Capture the cell that displays the provided text and extract its (x, y) central coordinate. 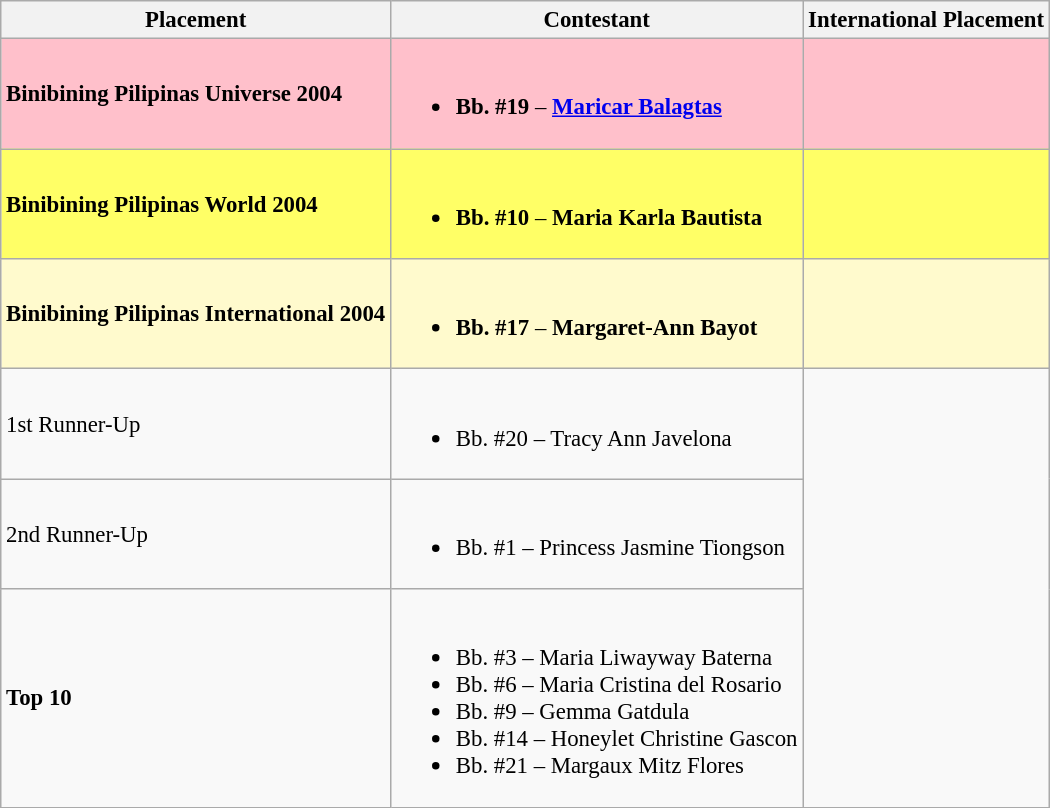
Bb. #10 – Maria Karla Bautista (597, 204)
1st Runner-Up (196, 424)
International Placement (926, 20)
Bb. #19 – Maricar Balagtas (597, 94)
Top 10 (196, 698)
Binibining Pilipinas World 2004 (196, 204)
Placement (196, 20)
Contestant (597, 20)
Bb. #17 – Margaret-Ann Bayot (597, 314)
Binibining Pilipinas International 2004 (196, 314)
Bb. #1 – Princess Jasmine Tiongson (597, 534)
Bb. #20 – Tracy Ann Javelona (597, 424)
Binibining Pilipinas Universe 2004 (196, 94)
2nd Runner-Up (196, 534)
